Extract the (X, Y) coordinate from the center of the cell holding the provided text.  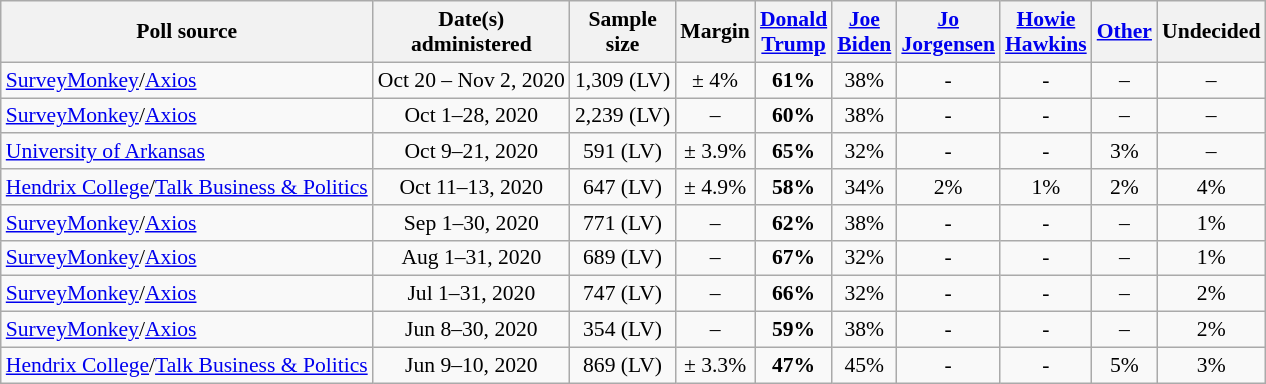
± 4% (715, 80)
62% (794, 223)
65% (794, 152)
± 4.9% (715, 187)
Date(s)administered (472, 32)
61% (794, 80)
Oct 9–21, 2020 (472, 152)
Jun 8–30, 2020 (472, 330)
45% (864, 365)
Other (1124, 32)
Oct 11–13, 2020 (472, 187)
4% (1211, 187)
60% (794, 116)
Jul 1–31, 2020 (472, 294)
47% (794, 365)
University of Arkansas (187, 152)
647 (LV) (622, 187)
Aug 1–31, 2020 (472, 258)
5% (1124, 365)
HowieHawkins (1046, 32)
1,309 (LV) (622, 80)
689 (LV) (622, 258)
591 (LV) (622, 152)
66% (794, 294)
34% (864, 187)
Samplesize (622, 32)
Undecided (1211, 32)
Margin (715, 32)
Sep 1–30, 2020 (472, 223)
869 (LV) (622, 365)
± 3.3% (715, 365)
2,239 (LV) (622, 116)
JoeBiden (864, 32)
59% (794, 330)
± 3.9% (715, 152)
747 (LV) (622, 294)
58% (794, 187)
JoJorgensen (948, 32)
Poll source (187, 32)
771 (LV) (622, 223)
Oct 20 – Nov 2, 2020 (472, 80)
Jun 9–10, 2020 (472, 365)
DonaldTrump (794, 32)
Oct 1–28, 2020 (472, 116)
354 (LV) (622, 330)
67% (794, 258)
